Identify which cell holds the provided text, then report its (X, Y) central coordinate. 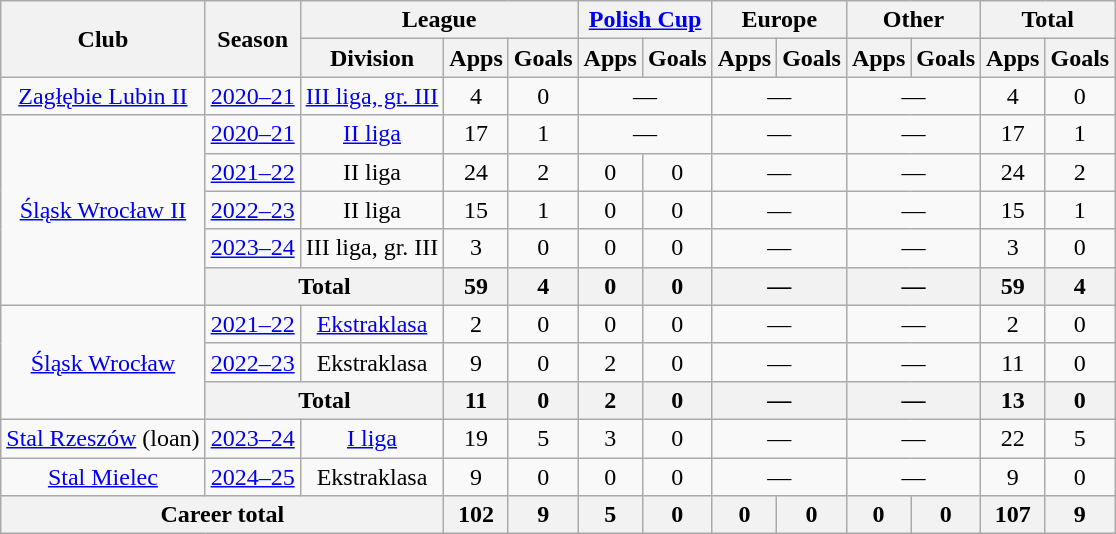
22 (1013, 438)
Śląsk Wrocław (103, 362)
Śląsk Wrocław II (103, 210)
Other (913, 20)
Club (103, 39)
19 (476, 438)
Stal Rzeszów (loan) (103, 438)
Division (372, 58)
107 (1013, 515)
Zagłębie Lubin II (103, 96)
Polish Cup (645, 20)
League (439, 20)
Europe (779, 20)
102 (476, 515)
Season (252, 39)
Stal Mielec (103, 477)
2024–25 (252, 477)
Career total (222, 515)
I liga (372, 438)
13 (1013, 400)
